Output the (x, y) coordinate of the center of the cell containing the given text.  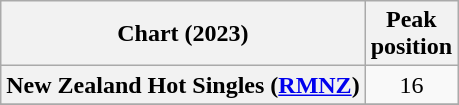
New Zealand Hot Singles (RMNZ) (183, 85)
Chart (2023) (183, 34)
16 (411, 85)
Peakposition (411, 34)
